Scan for the cell matching the given text and deliver its (x, y) coordinate at center. 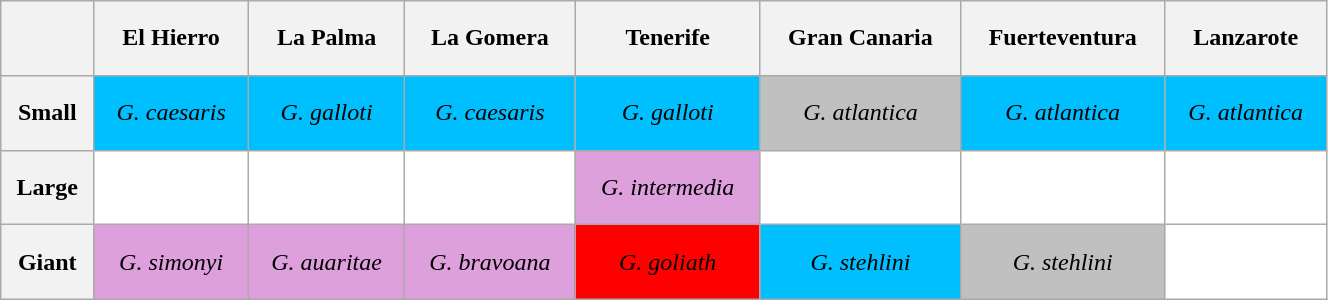
G. bravoana (490, 262)
La Palma (326, 38)
G. auaritae (326, 262)
Giant (48, 262)
G. simonyi (172, 262)
La Gomera (490, 38)
Large (48, 188)
Tenerife (668, 38)
Small (48, 112)
G. goliath (668, 262)
El Hierro (172, 38)
Gran Canaria (860, 38)
G. intermedia (668, 188)
Fuerteventura (1063, 38)
Lanzarote (1246, 38)
